From the cell containing the given text, extract its center point as (X, Y) coordinate. 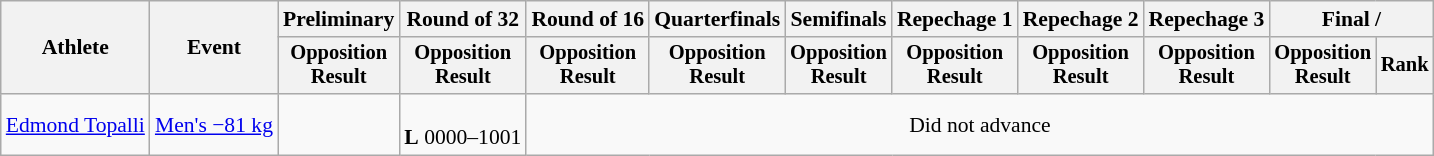
Round of 32 (462, 19)
Athlete (76, 48)
Preliminary (338, 19)
Men's −81 kg (214, 124)
Repechage 2 (1081, 19)
Round of 16 (588, 19)
Edmond Topalli (76, 124)
Repechage 1 (955, 19)
Semifinals (838, 19)
Rank (1405, 66)
Event (214, 48)
Repechage 3 (1207, 19)
Final / (1351, 19)
Quarterfinals (717, 19)
Did not advance (980, 124)
L 0000–1001 (462, 124)
